Detect which cell encompasses the target text, then output its (x, y) center coordinate. 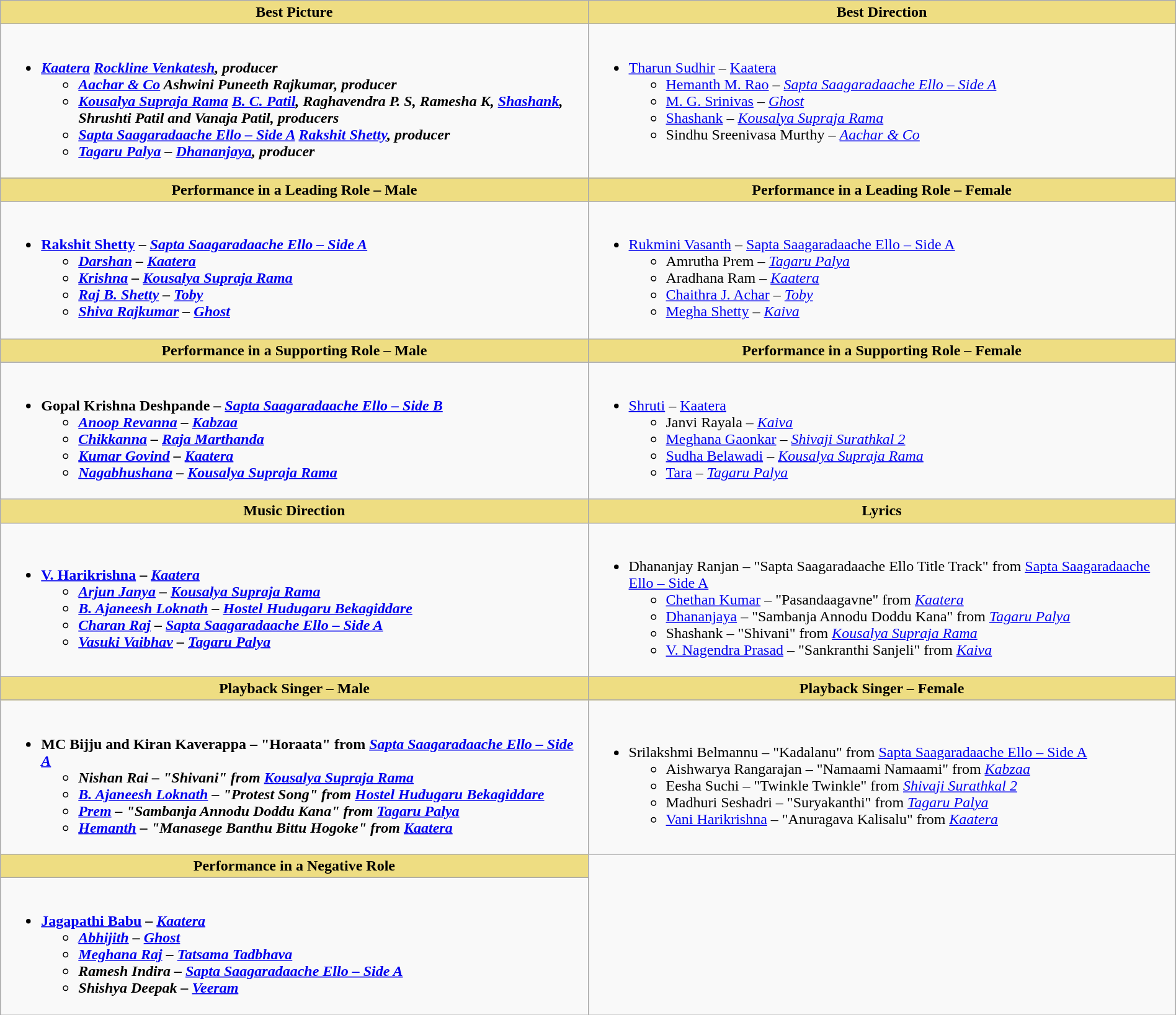
Performance in a Supporting Role – Male (294, 350)
Best Picture (294, 12)
Jagapathi Babu – KaateraAbhijith – GhostMeghana Raj – Tatsama TadbhavaRamesh Indira – Sapta Saagaradaache Ello – Side AShishya Deepak – Veeram (294, 946)
Playback Singer – Female (882, 688)
Performance in a Leading Role – Male (294, 190)
Music Direction (294, 511)
Performance in a Leading Role – Female (882, 190)
Rukmini Vasanth – Sapta Saagaradaache Ello – Side AAmrutha Prem – Tagaru PalyaAradhana Ram – KaateraChaithra J. Achar – TobyMegha Shetty – Kaiva (882, 270)
Performance in a Supporting Role – Female (882, 350)
Playback Singer – Male (294, 688)
Shruti – KaateraJanvi Rayala – KaivaMeghana Gaonkar – Shivaji Surathkal 2Sudha Belawadi – Kousalya Supraja RamaTara – Tagaru Palya (882, 430)
Rakshit Shetty – Sapta Saagaradaache Ello – Side ADarshan – KaateraKrishna – Kousalya Supraja RamaRaj B. Shetty – TobyShiva Rajkumar – Ghost (294, 270)
Lyrics (882, 511)
Performance in a Negative Role (294, 866)
Best Direction (882, 12)
